From the cell containing the given text, extract its center point as (x, y) coordinate. 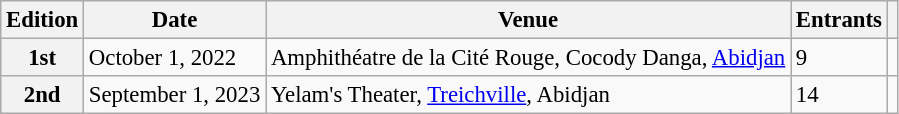
9 (840, 58)
1st (42, 58)
14 (840, 95)
Entrants (840, 20)
Yelam's Theater, Treichville, Abidjan (528, 95)
September 1, 2023 (175, 95)
2nd (42, 95)
Date (175, 20)
Venue (528, 20)
Amphithéatre de la Cité Rouge, Cocody Danga, Abidjan (528, 58)
Edition (42, 20)
October 1, 2022 (175, 58)
